For the text-containing cell, return its midpoint in (X, Y) coordinate format. 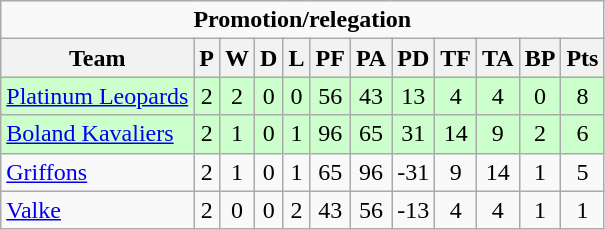
-31 (414, 172)
L (296, 58)
Valke (98, 210)
TA (498, 58)
Griffons (98, 172)
PF (330, 58)
P (207, 58)
Promotion/relegation (302, 20)
BP (540, 58)
TF (456, 58)
6 (582, 134)
Platinum Leopards (98, 96)
13 (414, 96)
D (269, 58)
PA (370, 58)
W (238, 58)
8 (582, 96)
31 (414, 134)
Team (98, 58)
-13 (414, 210)
PD (414, 58)
Boland Kavaliers (98, 134)
Pts (582, 58)
5 (582, 172)
